Provide the (x, y) coordinate of the cell's center where the given text is located.  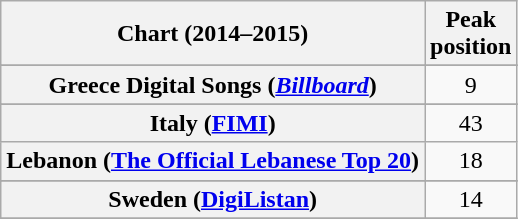
Greece Digital Songs (Billboard) (213, 85)
Chart (2014–2015) (213, 34)
14 (471, 199)
Sweden (DigiListan) (213, 199)
18 (471, 161)
Lebanon (The Official Lebanese Top 20) (213, 161)
Peakposition (471, 34)
9 (471, 85)
Italy (FIMI) (213, 123)
43 (471, 123)
